Find where the given text appears and provide that cell's center as (x, y) coordinate. 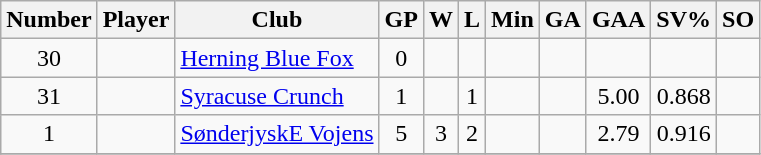
Player (136, 20)
SO (738, 20)
3 (440, 134)
Syracuse Crunch (277, 96)
SV% (684, 20)
GA (562, 20)
L (472, 20)
31 (49, 96)
GAA (618, 20)
SønderjyskE Vojens (277, 134)
Herning Blue Fox (277, 58)
Club (277, 20)
GP (401, 20)
5.00 (618, 96)
0 (401, 58)
Number (49, 20)
2.79 (618, 134)
0.916 (684, 134)
30 (49, 58)
W (440, 20)
2 (472, 134)
5 (401, 134)
Min (513, 20)
0.868 (684, 96)
